Provide the [x, y] coordinate of the cell's center where the given text is located.  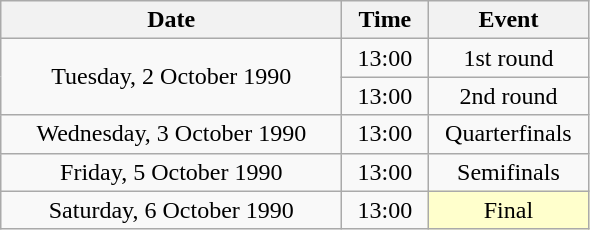
Quarterfinals [508, 134]
Friday, 5 October 1990 [172, 172]
Wednesday, 3 October 1990 [172, 134]
Event [508, 20]
Semifinals [508, 172]
Time [385, 20]
2nd round [508, 96]
Final [508, 210]
Tuesday, 2 October 1990 [172, 77]
Date [172, 20]
Saturday, 6 October 1990 [172, 210]
1st round [508, 58]
